From the cell containing the given text, extract its center point as [x, y] coordinate. 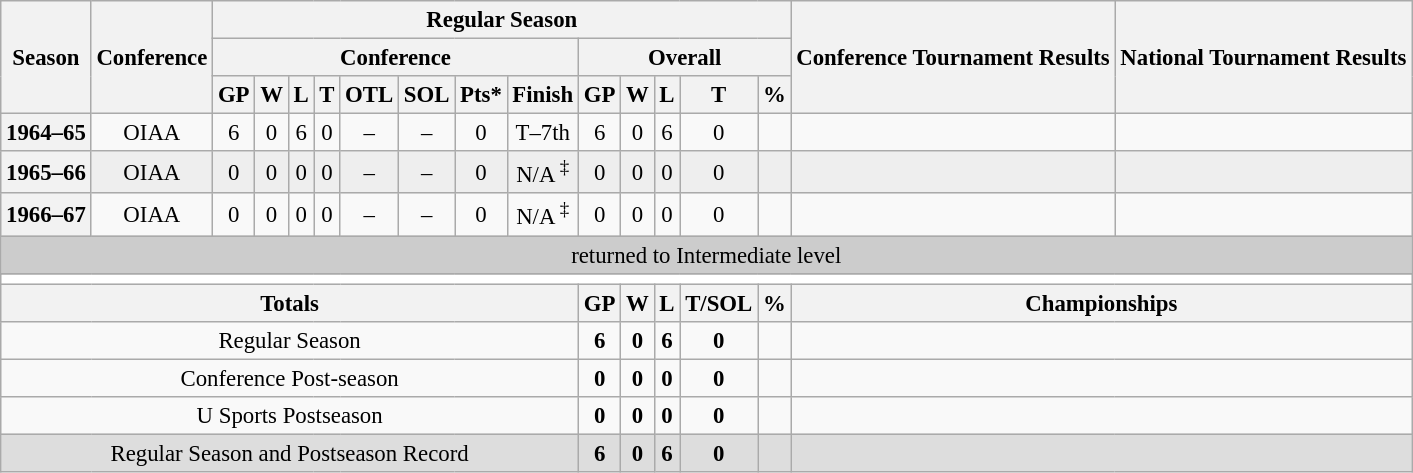
Conference Post-season [290, 378]
Finish [542, 95]
1964–65 [46, 133]
Conference Tournament Results [953, 58]
Championships [1102, 303]
Pts* [481, 95]
1965–66 [46, 172]
Totals [290, 303]
OTL [370, 95]
Overall [684, 58]
Regular Season and Postseason Record [290, 453]
Season [46, 58]
T–7th [542, 133]
National Tournament Results [1264, 58]
U Sports Postseason [290, 416]
returned to Intermediate level [706, 255]
1966–67 [46, 215]
T/SOL [719, 303]
SOL [427, 95]
